For the text-containing cell, return its midpoint in [X, Y] coordinate format. 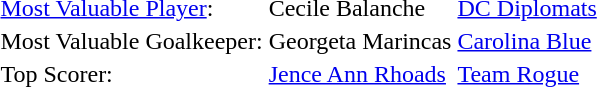
Georgeta Marincas [360, 41]
